Provide the [X, Y] coordinate of the cell's center where the given text is located.  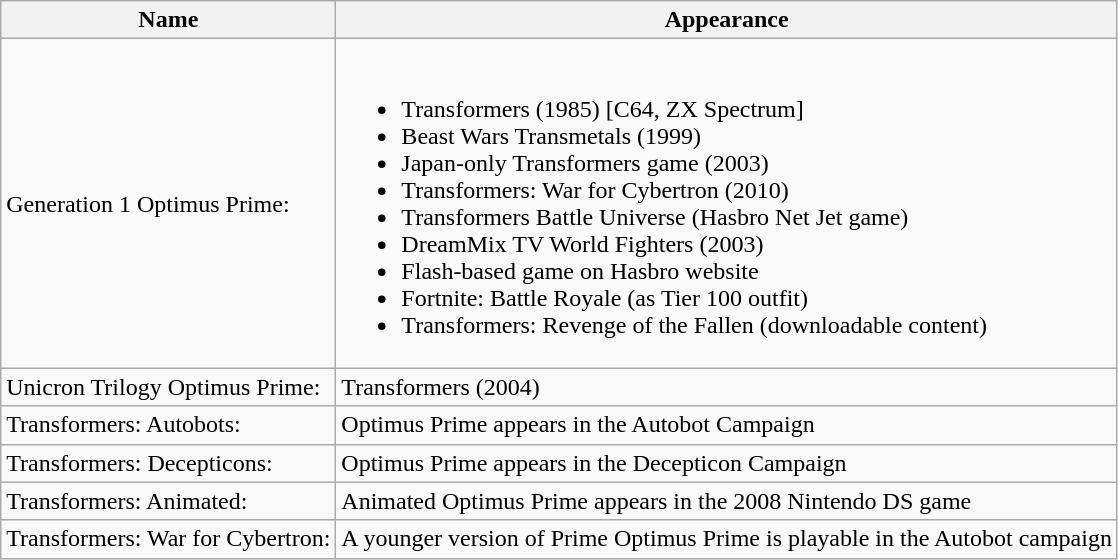
Optimus Prime appears in the Autobot Campaign [727, 425]
Name [168, 20]
Unicron Trilogy Optimus Prime: [168, 387]
Transformers (2004) [727, 387]
Generation 1 Optimus Prime: [168, 204]
Transformers: War for Cybertron: [168, 539]
Appearance [727, 20]
Animated Optimus Prime appears in the 2008 Nintendo DS game [727, 501]
Transformers: Decepticons: [168, 463]
Transformers: Animated: [168, 501]
Transformers: Autobots: [168, 425]
A younger version of Prime Optimus Prime is playable in the Autobot campaign [727, 539]
Optimus Prime appears in the Decepticon Campaign [727, 463]
